Return (X, Y) of the center of cell containing provided text 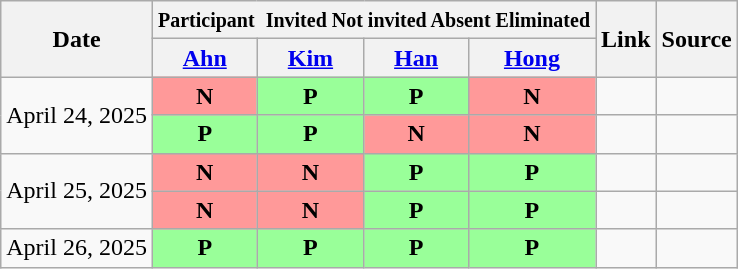
Kim (310, 58)
April 26, 2025 (77, 248)
Participant Invited Not invited Absent Eliminated (374, 20)
April 25, 2025 (77, 191)
Han (416, 58)
Ahn (204, 58)
Date (77, 39)
April 24, 2025 (77, 115)
Link (626, 39)
Hong (532, 58)
Source (696, 39)
